From the cell containing the given text, extract its center point as [X, Y] coordinate. 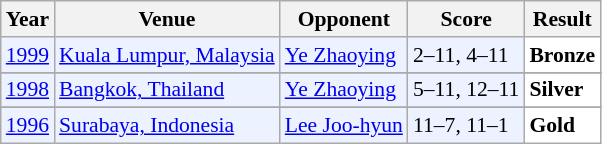
Kuala Lumpur, Malaysia [167, 55]
Year [28, 19]
5–11, 12–11 [466, 90]
Opponent [344, 19]
11–7, 11–1 [466, 126]
Silver [562, 90]
Bangkok, Thailand [167, 90]
1998 [28, 90]
Result [562, 19]
1996 [28, 126]
Venue [167, 19]
1999 [28, 55]
Lee Joo-hyun [344, 126]
2–11, 4–11 [466, 55]
Bronze [562, 55]
Surabaya, Indonesia [167, 126]
Gold [562, 126]
Score [466, 19]
